Determine the [X, Y] coordinate at the center of the cell enclosing the given text.  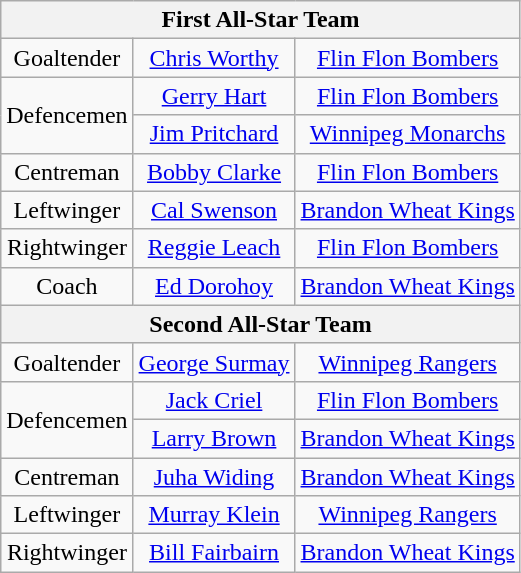
Chris Worthy [214, 58]
Jack Criel [214, 400]
Reggie Leach [214, 248]
First All-Star Team [261, 20]
Juha Widing [214, 477]
Winnipeg Monarchs [408, 134]
Murray Klein [214, 515]
Bill Fairbairn [214, 553]
Bobby Clarke [214, 172]
George Surmay [214, 362]
Ed Dorohoy [214, 286]
Larry Brown [214, 438]
Second All-Star Team [261, 324]
Coach [67, 286]
Jim Pritchard [214, 134]
Cal Swenson [214, 210]
Gerry Hart [214, 96]
